Output the [X, Y] coordinate of the center of the cell containing the given text.  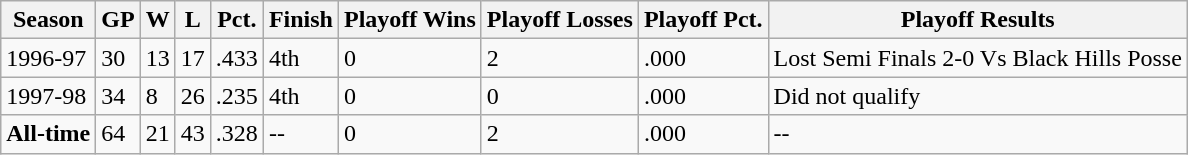
43 [192, 134]
.328 [236, 134]
1996-97 [48, 58]
.433 [236, 58]
26 [192, 96]
Finish [300, 20]
Pct. [236, 20]
34 [118, 96]
Did not qualify [978, 96]
L [192, 20]
8 [158, 96]
Season [48, 20]
.235 [236, 96]
64 [118, 134]
Playoff Results [978, 20]
GP [118, 20]
All-time [48, 134]
Playoff Pct. [703, 20]
W [158, 20]
Lost Semi Finals 2-0 Vs Black Hills Posse [978, 58]
13 [158, 58]
Playoff Losses [560, 20]
30 [118, 58]
Playoff Wins [410, 20]
1997-98 [48, 96]
21 [158, 134]
17 [192, 58]
